Capture the cell that displays the provided text and extract its [x, y] central coordinate. 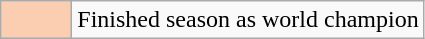
Finished season as world champion [248, 20]
